Pinpoint the cell where the given text exists, returning its (X, Y) midpoint coordinate. 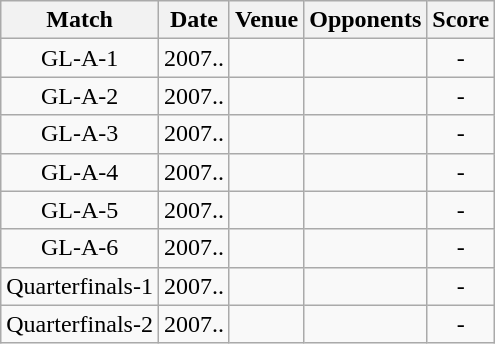
Venue (266, 20)
Score (461, 20)
Match (80, 20)
GL-A-4 (80, 172)
Date (194, 20)
GL-A-1 (80, 58)
GL-A-5 (80, 210)
GL-A-2 (80, 96)
Quarterfinals-2 (80, 324)
Opponents (366, 20)
GL-A-6 (80, 248)
Quarterfinals-1 (80, 286)
GL-A-3 (80, 134)
